Capture the cell that displays the provided text and extract its [x, y] central coordinate. 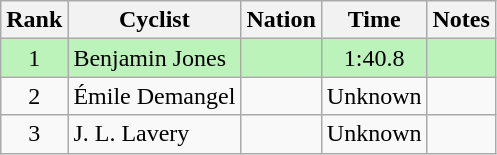
2 [34, 96]
J. L. Lavery [154, 134]
Notes [461, 20]
Émile Demangel [154, 96]
Nation [281, 20]
Time [374, 20]
Cyclist [154, 20]
1 [34, 58]
Rank [34, 20]
Benjamin Jones [154, 58]
1:40.8 [374, 58]
3 [34, 134]
